Identify which cell holds the provided text, then report its [X, Y] central coordinate. 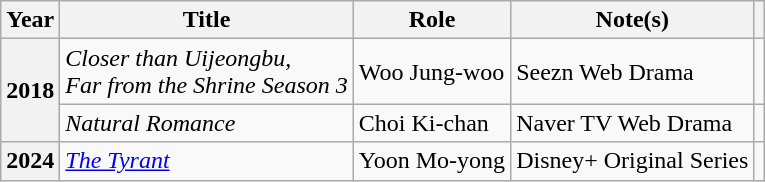
Yoon Mo-yong [432, 161]
Choi Ki-chan [432, 123]
Title [206, 20]
Note(s) [632, 20]
Woo Jung-woo [432, 72]
Naver TV Web Drama [632, 123]
Seezn Web Drama [632, 72]
Role [432, 20]
Disney+ Original Series [632, 161]
The Tyrant [206, 161]
2018 [30, 90]
Year [30, 20]
Closer than Uijeongbu,Far from the Shrine Season 3 [206, 72]
Natural Romance [206, 123]
2024 [30, 161]
